For the text-containing cell, return its midpoint in [X, Y] coordinate format. 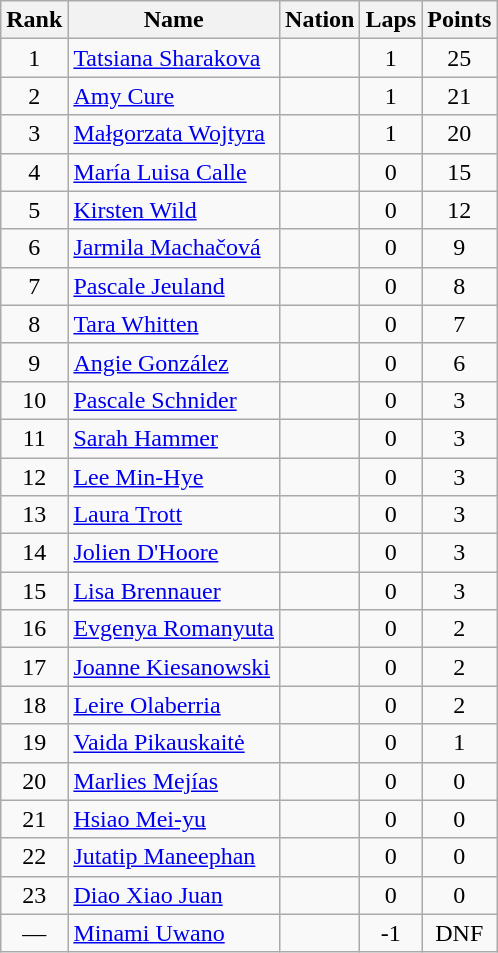
4 [34, 172]
22 [34, 857]
Minami Uwano [174, 933]
19 [34, 743]
5 [34, 210]
16 [34, 629]
Angie González [174, 362]
11 [34, 438]
10 [34, 400]
Amy Cure [174, 96]
Hsiao Mei-yu [174, 819]
Jolien D'Hoore [174, 553]
Diao Xiao Juan [174, 895]
17 [34, 667]
25 [460, 58]
Pascale Schnider [174, 400]
Laura Trott [174, 515]
-1 [391, 933]
Nation [320, 20]
18 [34, 705]
Lee Min-Hye [174, 477]
Marlies Mejías [174, 781]
DNF [460, 933]
Kirsten Wild [174, 210]
Małgorzata Wojtyra [174, 134]
Sarah Hammer [174, 438]
Jutatip Maneephan [174, 857]
— [34, 933]
Rank [34, 20]
Pascale Jeuland [174, 286]
Tara Whitten [174, 324]
María Luisa Calle [174, 172]
Name [174, 20]
Jarmila Machačová [174, 248]
Laps [391, 20]
Joanne Kiesanowski [174, 667]
Lisa Brennauer [174, 591]
23 [34, 895]
Evgenya Romanyuta [174, 629]
Leire Olaberria [174, 705]
14 [34, 553]
Tatsiana Sharakova [174, 58]
13 [34, 515]
Points [460, 20]
Vaida Pikauskaitė [174, 743]
